Detect which cell encompasses the target text, then output its (X, Y) center coordinate. 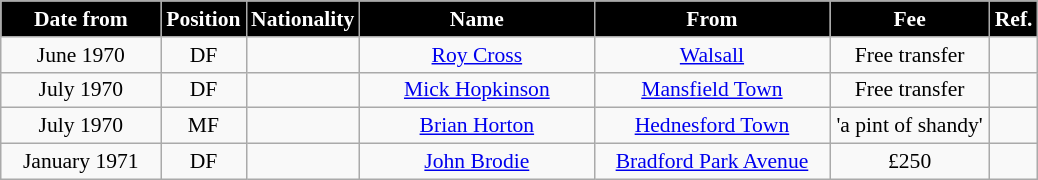
Name (476, 19)
Mick Hopkinson (476, 90)
Walsall (712, 55)
Mansfield Town (712, 90)
Bradford Park Avenue (712, 162)
June 1970 (81, 55)
Ref. (1014, 19)
'a pint of shandy' (910, 126)
Fee (910, 19)
£250 (910, 162)
From (712, 19)
Nationality (302, 19)
Date from (81, 19)
Brian Horton (476, 126)
January 1971 (81, 162)
Roy Cross (476, 55)
Position (204, 19)
MF (204, 126)
Hednesford Town (712, 126)
John Brodie (476, 162)
